Detect which cell encompasses the target text, then output its (X, Y) center coordinate. 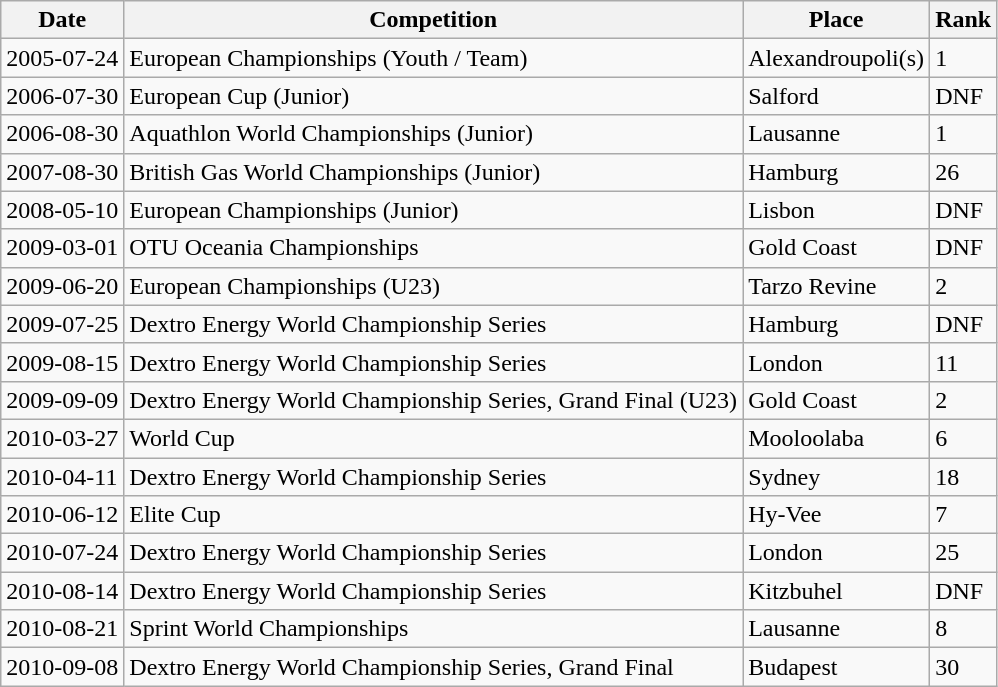
Rank (964, 20)
30 (964, 667)
2005-07-24 (62, 58)
British Gas World Championships (Junior) (434, 172)
2010-03-27 (62, 438)
Mooloolaba (836, 438)
OTU Oceania Championships (434, 248)
Sprint World Championships (434, 629)
Sydney (836, 477)
Tarzo Revine (836, 286)
2007-08-30 (62, 172)
11 (964, 362)
European Cup (Junior) (434, 96)
Salford (836, 96)
6 (964, 438)
2009-09-09 (62, 400)
25 (964, 553)
2010-07-24 (62, 553)
Hy-Vee (836, 515)
2006-07-30 (62, 96)
Lisbon (836, 210)
Dextro Energy World Championship Series, Grand Final (U23) (434, 400)
Date (62, 20)
Place (836, 20)
2010-08-14 (62, 591)
18 (964, 477)
Aquathlon World Championships (Junior) (434, 134)
2006-08-30 (62, 134)
2010-09-08 (62, 667)
7 (964, 515)
2009-03-01 (62, 248)
2009-06-20 (62, 286)
2009-08-15 (62, 362)
8 (964, 629)
Dextro Energy World Championship Series, Grand Final (434, 667)
European Championships (Junior) (434, 210)
2010-08-21 (62, 629)
European Championships (Youth / Team) (434, 58)
European Championships (U23) (434, 286)
Competition (434, 20)
World Cup (434, 438)
Budapest (836, 667)
26 (964, 172)
Alexandroupoli(s) (836, 58)
2008-05-10 (62, 210)
2010-06-12 (62, 515)
2010-04-11 (62, 477)
Elite Cup (434, 515)
2009-07-25 (62, 324)
Kitzbuhel (836, 591)
